Detect which cell encompasses the target text, then output its [x, y] center coordinate. 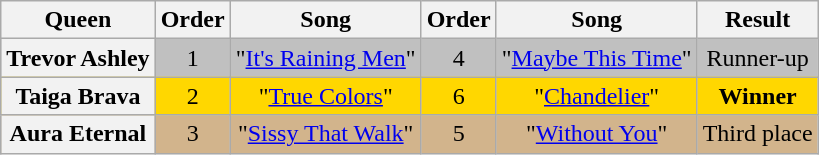
Result [758, 20]
"Chandelier" [596, 96]
2 [192, 96]
"Sissy That Walk" [326, 134]
Trevor Ashley [78, 58]
"True Colors" [326, 96]
4 [458, 58]
"Without You" [596, 134]
6 [458, 96]
Third place [758, 134]
Taiga Brava [78, 96]
5 [458, 134]
Winner [758, 96]
"It's Raining Men" [326, 58]
Aura Eternal [78, 134]
1 [192, 58]
Queen [78, 20]
"Maybe This Time" [596, 58]
Runner-up [758, 58]
3 [192, 134]
